Locate the cell with the specified text and output its (X, Y) center coordinate. 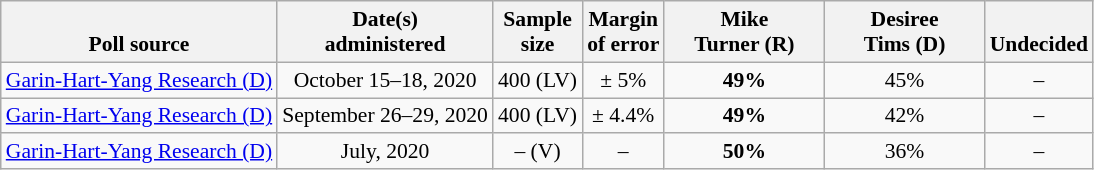
± 5% (623, 80)
36% (904, 152)
42% (904, 116)
MikeTurner (R) (744, 32)
Marginof error (623, 32)
DesireeTims (D) (904, 32)
Date(s)administered (385, 32)
50% (744, 152)
± 4.4% (623, 116)
45% (904, 80)
– (V) (538, 152)
Undecided (1039, 32)
September 26–29, 2020 (385, 116)
Poll source (139, 32)
October 15–18, 2020 (385, 80)
July, 2020 (385, 152)
Samplesize (538, 32)
